Extract the (X, Y) coordinate from the center of the cell holding the provided text.  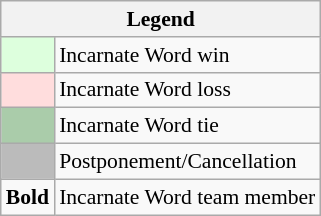
Incarnate Word loss (187, 90)
Incarnate Word win (187, 55)
Legend (161, 19)
Bold (28, 197)
Incarnate Word team member (187, 197)
Incarnate Word tie (187, 126)
Postponement/Cancellation (187, 162)
